Find where the given text appears and provide that cell's center as [x, y] coordinate. 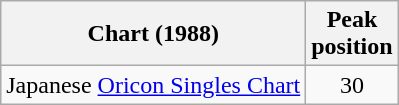
30 [352, 85]
Chart (1988) [154, 34]
Peakposition [352, 34]
Japanese Oricon Singles Chart [154, 85]
